Provide the (X, Y) coordinate of the cell's center where the given text is located.  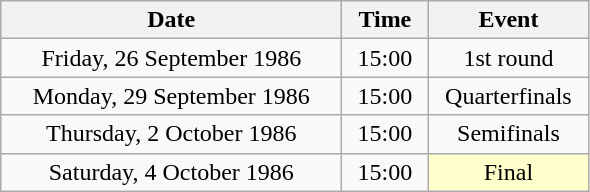
Saturday, 4 October 1986 (172, 172)
Friday, 26 September 1986 (172, 58)
Event (508, 20)
Monday, 29 September 1986 (172, 96)
Semifinals (508, 134)
Thursday, 2 October 1986 (172, 134)
Date (172, 20)
1st round (508, 58)
Final (508, 172)
Quarterfinals (508, 96)
Time (385, 20)
